Provide the [x, y] coordinate of the cell's center where the given text is located.  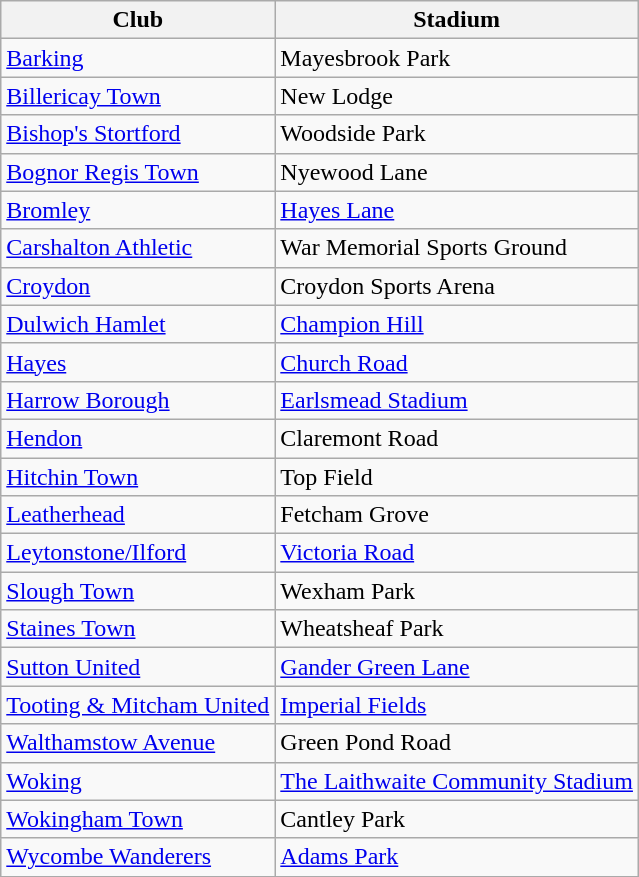
Barking [138, 58]
Top Field [457, 477]
Woodside Park [457, 134]
Stadium [457, 20]
Bishop's Stortford [138, 134]
Victoria Road [457, 553]
Croydon [138, 286]
Hayes [138, 362]
Carshalton Athletic [138, 248]
Slough Town [138, 591]
The Laithwaite Community Stadium [457, 781]
Earlsmead Stadium [457, 400]
Hayes Lane [457, 210]
Croydon Sports Arena [457, 286]
Wheatsheaf Park [457, 629]
Bognor Regis Town [138, 172]
Bromley [138, 210]
Church Road [457, 362]
Adams Park [457, 857]
New Lodge [457, 96]
Wexham Park [457, 591]
Gander Green Lane [457, 667]
Fetcham Grove [457, 515]
Staines Town [138, 629]
Claremont Road [457, 438]
Wokingham Town [138, 819]
Sutton United [138, 667]
Leytonstone/Ilford [138, 553]
Club [138, 20]
Hitchin Town [138, 477]
Hendon [138, 438]
Leatherhead [138, 515]
Billericay Town [138, 96]
Wycombe Wanderers [138, 857]
Green Pond Road [457, 743]
Champion Hill [457, 324]
Nyewood Lane [457, 172]
Cantley Park [457, 819]
Mayesbrook Park [457, 58]
Walthamstow Avenue [138, 743]
Imperial Fields [457, 705]
Harrow Borough [138, 400]
War Memorial Sports Ground [457, 248]
Dulwich Hamlet [138, 324]
Tooting & Mitcham United [138, 705]
Woking [138, 781]
